Output the [x, y] coordinate of the center of the cell containing the given text.  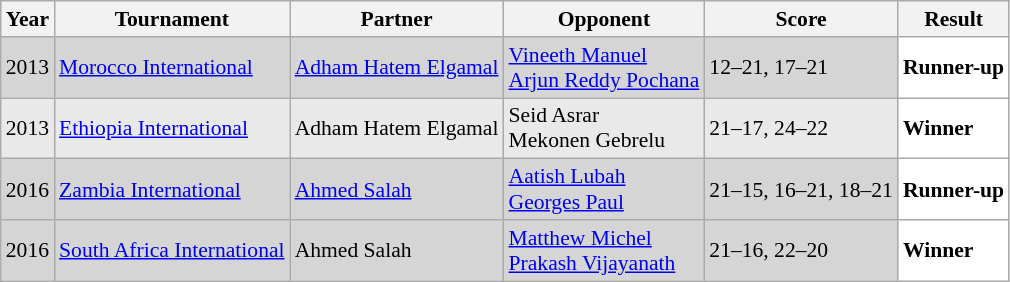
Year [28, 19]
Seid Asrar Mekonen Gebrelu [604, 128]
Morocco International [172, 68]
21–17, 24–22 [801, 128]
Result [954, 19]
Ethiopia International [172, 128]
21–16, 22–20 [801, 250]
Aatish Lubah Georges Paul [604, 190]
Matthew Michel Prakash Vijayanath [604, 250]
Opponent [604, 19]
Zambia International [172, 190]
Partner [397, 19]
South Africa International [172, 250]
Vineeth Manuel Arjun Reddy Pochana [604, 68]
Score [801, 19]
21–15, 16–21, 18–21 [801, 190]
Tournament [172, 19]
12–21, 17–21 [801, 68]
